Find where the given text appears and provide that cell's center as [X, Y] coordinate. 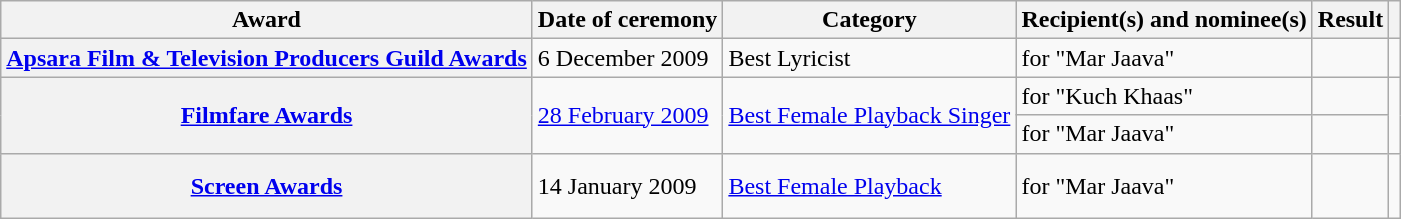
for "Kuch Khaas" [1164, 96]
Date of ceremony [628, 20]
14 January 2009 [628, 186]
Apsara Film & Television Producers Guild Awards [267, 58]
28 February 2009 [628, 115]
Best Female Playback [870, 186]
Recipient(s) and nominee(s) [1164, 20]
Category [870, 20]
Best Lyricist [870, 58]
6 December 2009 [628, 58]
Result [1350, 20]
Best Female Playback Singer [870, 115]
Screen Awards [267, 186]
Award [267, 20]
Filmfare Awards [267, 115]
